Capture the cell that displays the provided text and extract its (X, Y) central coordinate. 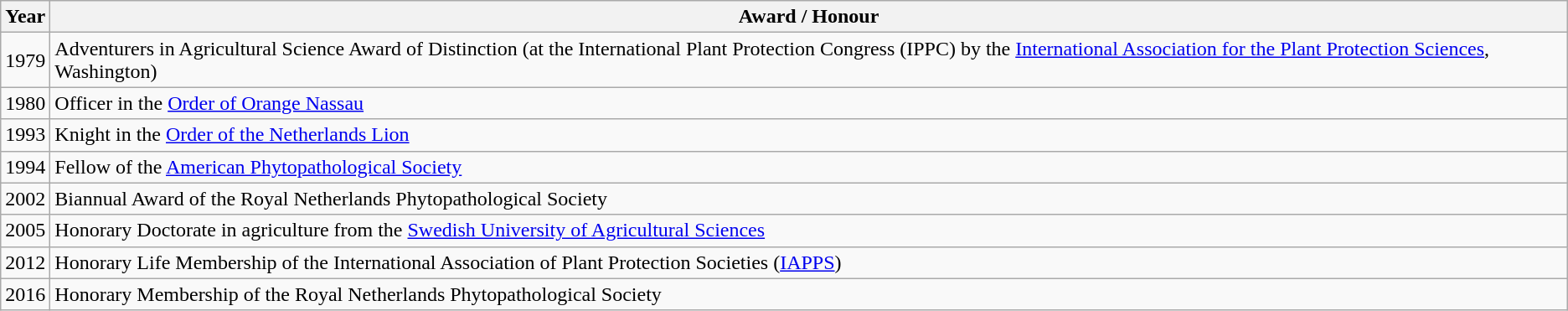
1979 (25, 60)
1993 (25, 135)
Honorary Doctorate in agriculture from the Swedish University of Agricultural Sciences (809, 231)
Officer in the Order of Orange Nassau (809, 103)
2016 (25, 294)
2005 (25, 231)
1980 (25, 103)
Fellow of the American Phytopathological Society (809, 167)
Award / Honour (809, 17)
Honorary Life Membership of the International Association of Plant Protection Societies (IAPPS) (809, 262)
2012 (25, 262)
Biannual Award of the Royal Netherlands Phytopathological Society (809, 199)
Year (25, 17)
2002 (25, 199)
Honorary Membership of the Royal Netherlands Phytopathological Society (809, 294)
Knight in the Order of the Netherlands Lion (809, 135)
1994 (25, 167)
